Scan for the cell matching the given text and deliver its [X, Y] coordinate at center. 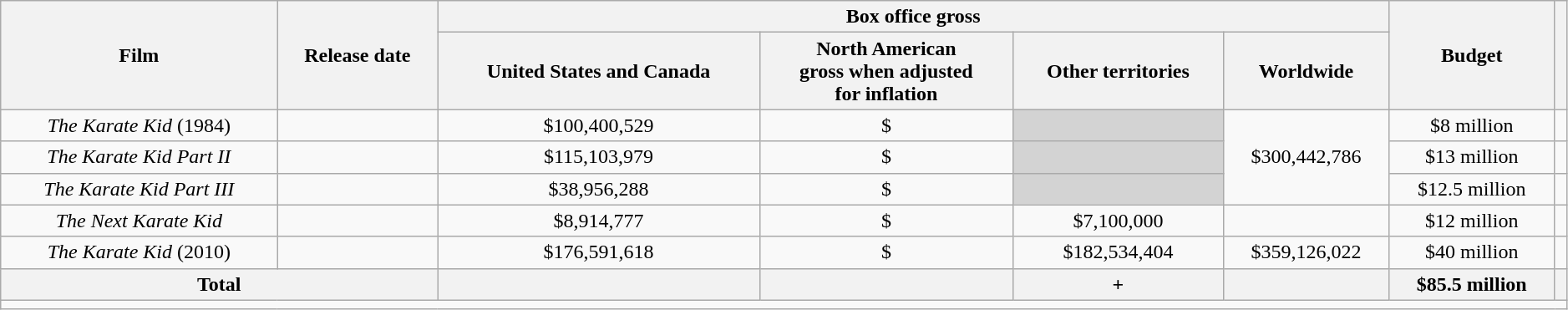
Release date [358, 55]
United States and Canada [599, 71]
$8 million [1472, 125]
$12.5 million [1472, 189]
$359,126,022 [1306, 252]
Worldwide [1306, 71]
The Next Karate Kid [139, 221]
The Karate Kid (1984) [139, 125]
$40 million [1472, 252]
$115,103,979 [599, 157]
Other territories [1118, 71]
The Karate Kid (2010) [139, 252]
Budget [1472, 55]
$13 million [1472, 157]
$7,100,000 [1118, 221]
$100,400,529 [599, 125]
+ [1118, 284]
$8,914,777 [599, 221]
$300,442,786 [1306, 157]
$85.5 million [1472, 284]
$182,534,404 [1118, 252]
$38,956,288 [599, 189]
The Karate Kid Part III [139, 189]
Total [219, 284]
$12 million [1472, 221]
$176,591,618 [599, 252]
Box office gross [914, 17]
North Americangross when adjustedfor inflation [885, 71]
Film [139, 55]
The Karate Kid Part II [139, 157]
